Return the [X, Y] coordinate for the center point of the cell that contains the specified text.  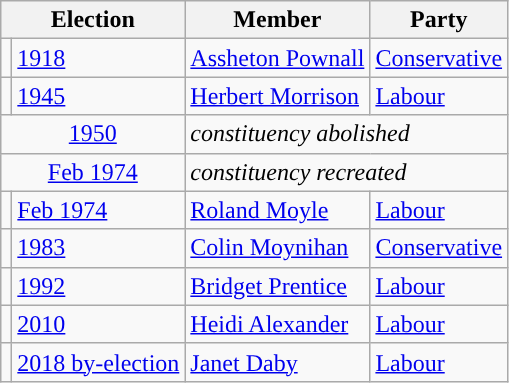
1983 [98, 248]
Colin Moynihan [278, 248]
1918 [98, 58]
Member [278, 20]
1945 [98, 96]
Bridget Prentice [278, 286]
Assheton Pownall [278, 58]
2018 by-election [98, 362]
Election [93, 20]
1992 [98, 286]
1950 [93, 134]
constituency recreated [346, 172]
Roland Moyle [278, 210]
Heidi Alexander [278, 324]
2010 [98, 324]
Party [439, 20]
constituency abolished [346, 134]
Herbert Morrison [278, 96]
Janet Daby [278, 362]
